From the cell containing the given text, extract its center point as [X, Y] coordinate. 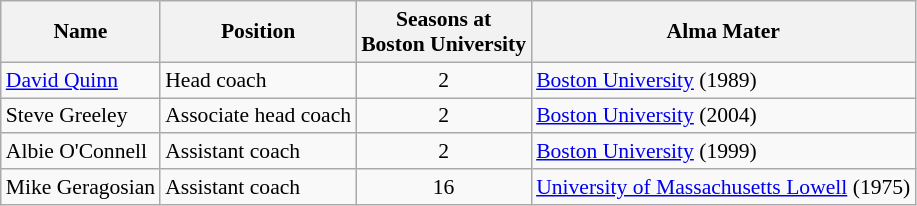
Seasons atBoston University [444, 32]
Boston University (1999) [723, 152]
Head coach [258, 80]
Steve Greeley [80, 116]
Position [258, 32]
Associate head coach [258, 116]
Mike Geragosian [80, 187]
Boston University (1989) [723, 80]
16 [444, 187]
Boston University (2004) [723, 116]
David Quinn [80, 80]
University of Massachusetts Lowell (1975) [723, 187]
Alma Mater [723, 32]
Name [80, 32]
Albie O'Connell [80, 152]
